From the cell containing the given text, extract its center point as (x, y) coordinate. 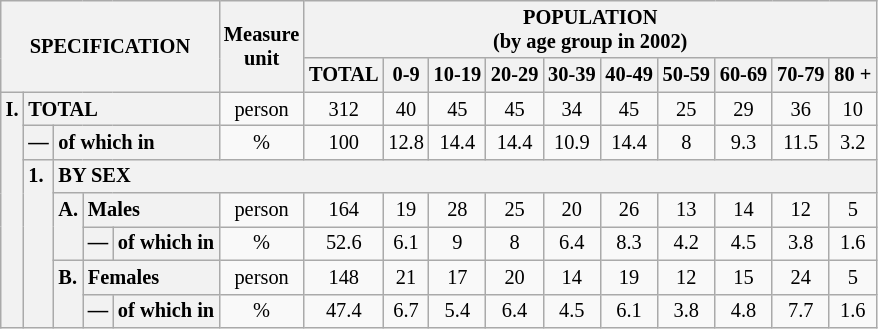
B. (68, 294)
40 (406, 109)
Females (151, 277)
29 (744, 109)
I. (12, 210)
6.7 (406, 311)
BY SEX (466, 176)
164 (344, 210)
7.7 (800, 311)
11.5 (800, 142)
POPULATION (by age group in 2002) (590, 29)
312 (344, 109)
8.3 (628, 243)
20-29 (514, 75)
4.2 (686, 243)
9 (458, 243)
24 (800, 277)
9.3 (744, 142)
10 (852, 109)
5.4 (458, 311)
0-9 (406, 75)
1. (38, 243)
3.2 (852, 142)
30-39 (572, 75)
13 (686, 210)
17 (458, 277)
Measure unit (262, 46)
60-69 (744, 75)
52.6 (344, 243)
4.8 (744, 311)
10.9 (572, 142)
34 (572, 109)
A. (68, 226)
70-79 (800, 75)
SPECIFICATION (110, 46)
40-49 (628, 75)
148 (344, 277)
12.8 (406, 142)
50-59 (686, 75)
47.4 (344, 311)
10-19 (458, 75)
26 (628, 210)
100 (344, 142)
21 (406, 277)
28 (458, 210)
36 (800, 109)
15 (744, 277)
80 + (852, 75)
Males (151, 210)
